Extract the (x, y) coordinate from the center of the cell holding the provided text.  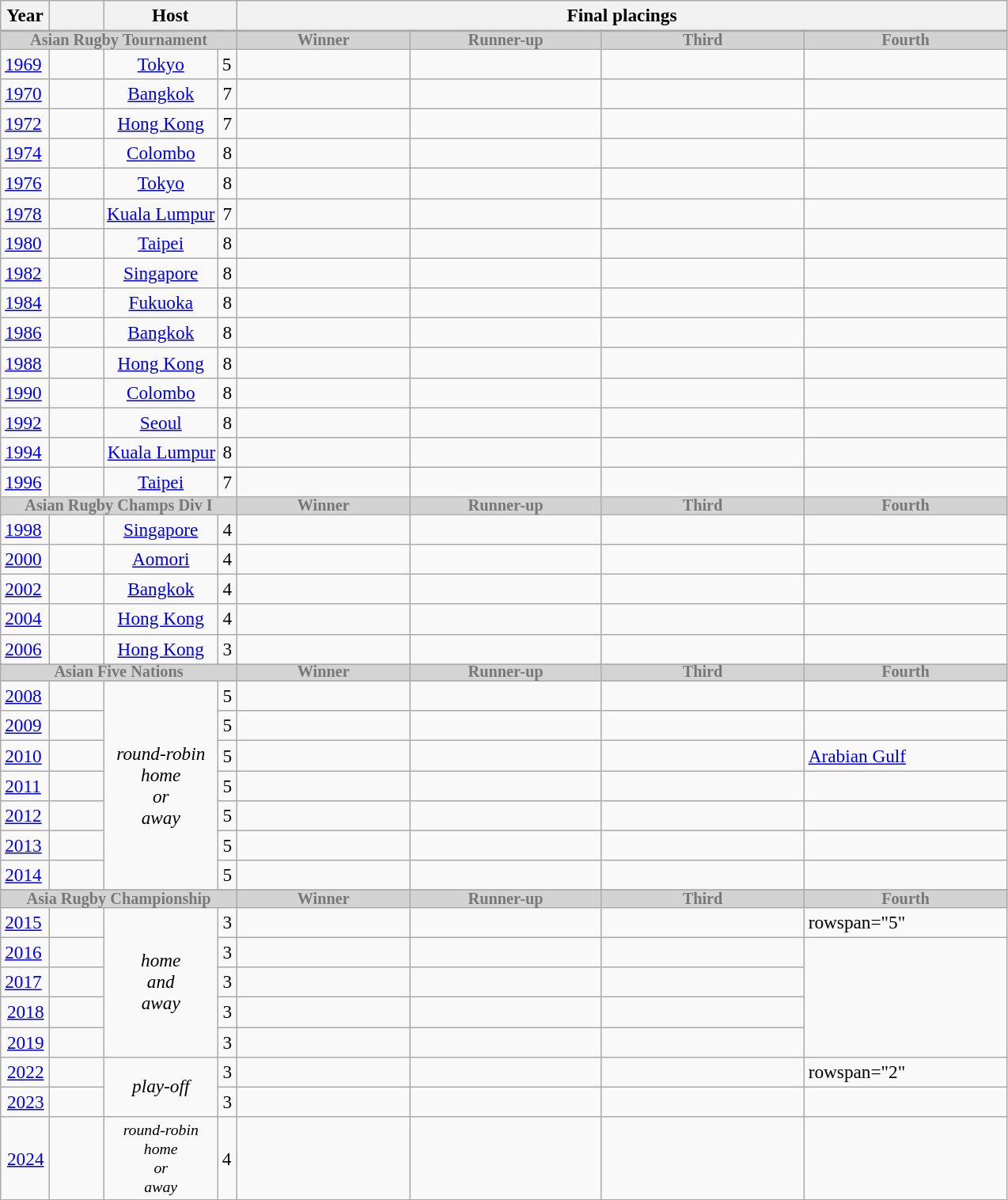
2023 (25, 1102)
1988 (25, 363)
home and away (161, 982)
2022 (25, 1072)
2013 (25, 845)
1990 (25, 393)
Arabian Gulf (905, 755)
2009 (25, 726)
Fukuoka (161, 302)
2024 (25, 1157)
Seoul (161, 422)
Asia Rugby Championship (119, 898)
1998 (25, 529)
2006 (25, 649)
1969 (25, 63)
play-off (161, 1087)
rowspan="2" (905, 1072)
Aomori (161, 559)
Asian Rugby Champs Div I (119, 506)
2014 (25, 875)
2008 (25, 696)
1984 (25, 302)
2011 (25, 785)
1972 (25, 123)
rowspan="5" (905, 922)
1982 (25, 273)
1996 (25, 482)
2019 (25, 1042)
2012 (25, 815)
Asian Five Nations (119, 672)
1986 (25, 332)
1992 (25, 422)
1970 (25, 93)
2000 (25, 559)
2017 (25, 982)
1994 (25, 452)
1980 (25, 243)
2018 (25, 1012)
Final placings (622, 15)
2002 (25, 589)
2010 (25, 755)
Host (170, 15)
Asian Rugby Tournament (119, 40)
1974 (25, 153)
2016 (25, 952)
2004 (25, 619)
2015 (25, 922)
Year (25, 15)
1978 (25, 213)
1976 (25, 183)
